Locate the cell with the specified text and output its (X, Y) center coordinate. 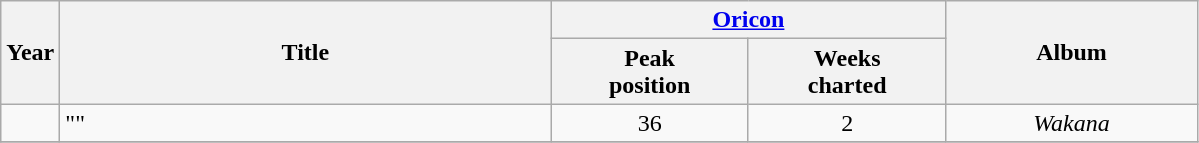
Oricon (748, 20)
Title (306, 52)
Wakana (1072, 123)
Album (1072, 52)
"" (306, 123)
Peakposition (650, 72)
2 (847, 123)
36 (650, 123)
Year (30, 52)
Weeks charted (847, 72)
